Search for the cell housing the specified text and yield its [x, y] center coordinate. 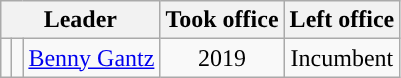
Incumbent [342, 58]
Left office [342, 20]
Leader [80, 20]
Took office [222, 20]
2019 [222, 58]
Benny Gantz [92, 58]
